Return the (X, Y) coordinate for the center point of the cell that contains the specified text.  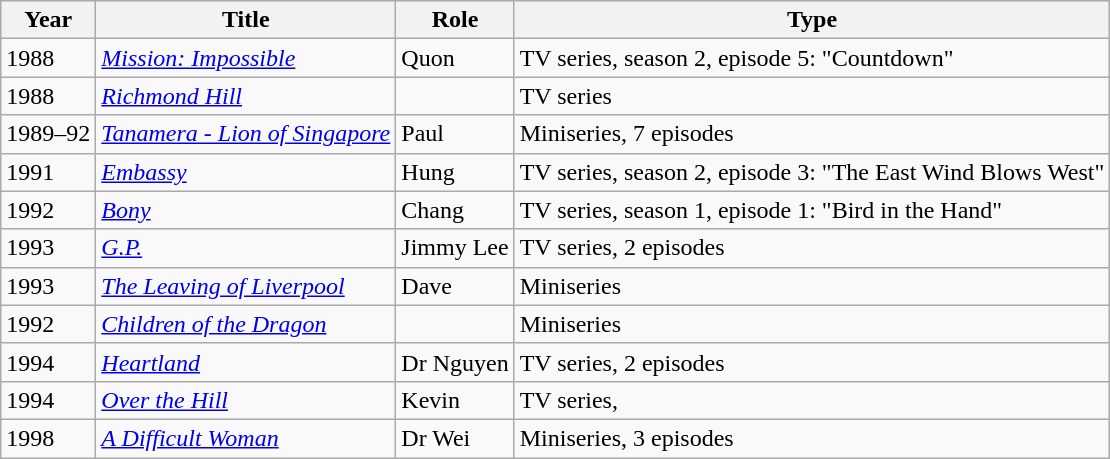
Dr Nguyen (455, 362)
A Difficult Woman (246, 438)
Mission: Impossible (246, 58)
Hung (455, 172)
Quon (455, 58)
Kevin (455, 400)
G.P. (246, 248)
Miniseries, 7 episodes (812, 134)
Heartland (246, 362)
Type (812, 20)
Jimmy Lee (455, 248)
TV series (812, 96)
Dr Wei (455, 438)
Bony (246, 210)
TV series, season 1, episode 1: "Bird in the Hand" (812, 210)
Paul (455, 134)
Year (48, 20)
TV series, season 2, episode 3: "The East Wind Blows West" (812, 172)
1991 (48, 172)
Tanamera - Lion of Singapore (246, 134)
Miniseries, 3 episodes (812, 438)
Children of the Dragon (246, 324)
Richmond Hill (246, 96)
1989–92 (48, 134)
Role (455, 20)
TV series, (812, 400)
The Leaving of Liverpool (246, 286)
Chang (455, 210)
Dave (455, 286)
Title (246, 20)
1998 (48, 438)
TV series, season 2, episode 5: "Countdown" (812, 58)
Embassy (246, 172)
Over the Hill (246, 400)
